Pinpoint the cell where the given text exists, returning its (X, Y) midpoint coordinate. 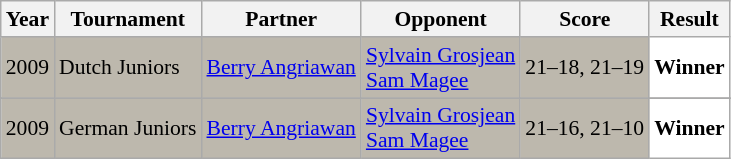
Result (690, 19)
Year (28, 19)
German Juniors (128, 128)
21–18, 21–19 (584, 68)
Dutch Juniors (128, 68)
21–16, 21–10 (584, 128)
Opponent (440, 19)
Partner (280, 19)
Tournament (128, 19)
Score (584, 19)
